Scan for the cell matching the given text and deliver its [x, y] coordinate at center. 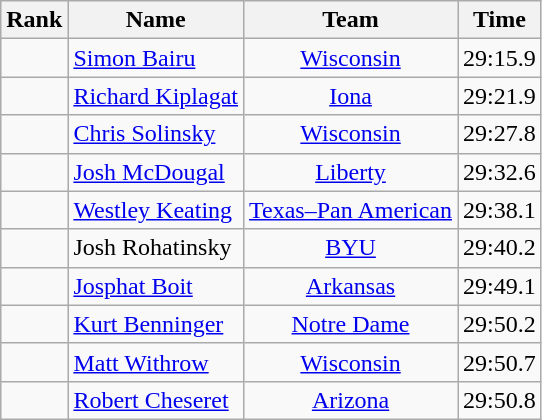
Robert Cheseret [156, 400]
29:49.1 [500, 286]
Simon Bairu [156, 58]
29:32.6 [500, 172]
29:21.9 [500, 96]
Arizona [351, 400]
29:50.8 [500, 400]
Josh McDougal [156, 172]
Notre Dame [351, 324]
29:38.1 [500, 210]
Texas–Pan American [351, 210]
Matt Withrow [156, 362]
Kurt Benninger [156, 324]
29:27.8 [500, 134]
BYU [351, 248]
Josphat Boit [156, 286]
Rank [34, 20]
Name [156, 20]
Westley Keating [156, 210]
Arkansas [351, 286]
Team [351, 20]
Josh Rohatinsky [156, 248]
Chris Solinsky [156, 134]
29:50.2 [500, 324]
Liberty [351, 172]
29:15.9 [500, 58]
Richard Kiplagat [156, 96]
29:50.7 [500, 362]
Time [500, 20]
29:40.2 [500, 248]
Iona [351, 96]
